Provide the [X, Y] coordinate of the cell's center where the given text is located.  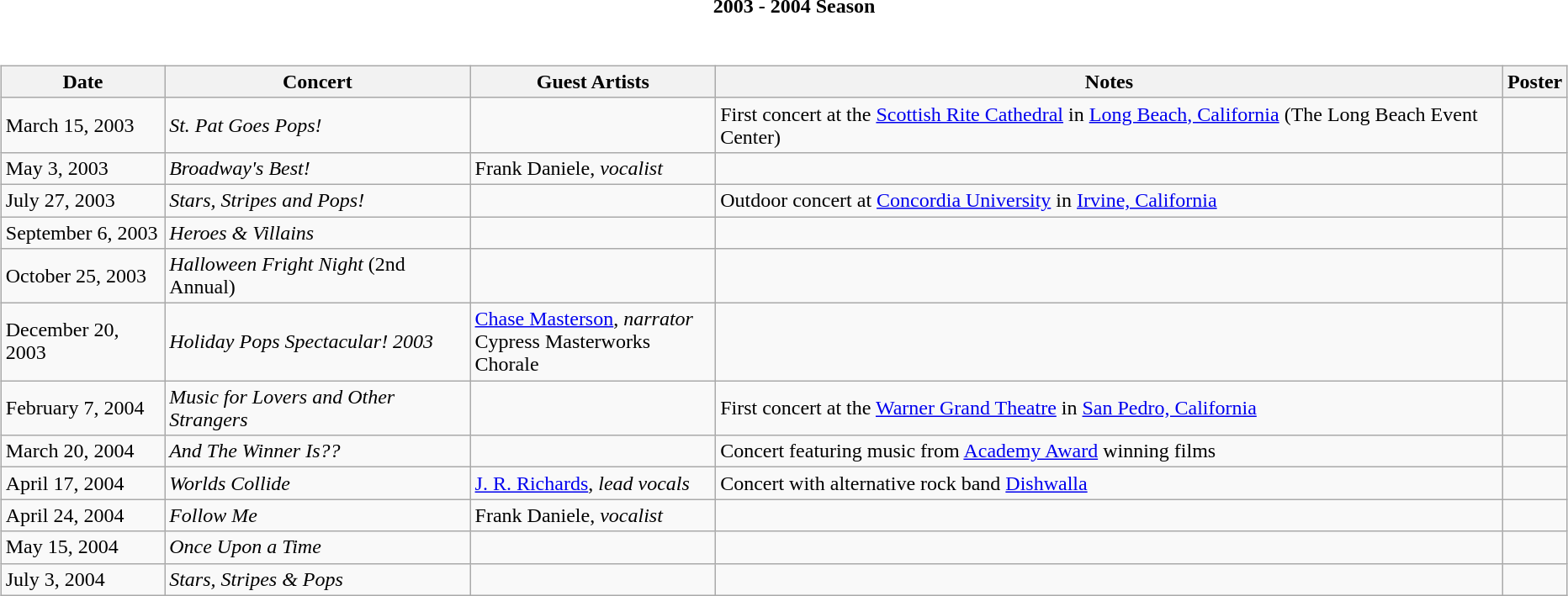
Chase Masterson, narratorCypress Masterworks Chorale [593, 342]
Stars, Stripes and Pops! [318, 200]
May 15, 2004 [82, 547]
Broadway's Best! [318, 168]
April 17, 2004 [82, 483]
J. R. Richards, lead vocals [593, 483]
St. Pat Goes Pops! [318, 124]
April 24, 2004 [82, 515]
And The Winner Is?? [318, 451]
Guest Artists [593, 82]
December 20, 2003 [82, 342]
Worlds Collide [318, 483]
Follow Me [318, 515]
Halloween Fright Night (2nd Annual) [318, 276]
July 3, 2004 [82, 579]
Outdoor concert at Concordia University in Irvine, California [1110, 200]
May 3, 2003 [82, 168]
July 27, 2003 [82, 200]
Once Upon a Time [318, 547]
October 25, 2003 [82, 276]
Heroes & Villains [318, 233]
March 15, 2003 [82, 124]
Concert [318, 82]
Notes [1110, 82]
First concert at the Scottish Rite Cathedral in Long Beach, California (The Long Beach Event Center) [1110, 124]
February 7, 2004 [82, 409]
Holiday Pops Spectacular! 2003 [318, 342]
Concert with alternative rock band Dishwalla [1110, 483]
Date [82, 82]
Poster [1534, 82]
September 6, 2003 [82, 233]
Concert featuring music from Academy Award winning films [1110, 451]
March 20, 2004 [82, 451]
First concert at the Warner Grand Theatre in San Pedro, California [1110, 409]
Stars, Stripes & Pops [318, 579]
Music for Lovers and Other Strangers [318, 409]
